Search for the cell housing the specified text and yield its (X, Y) center coordinate. 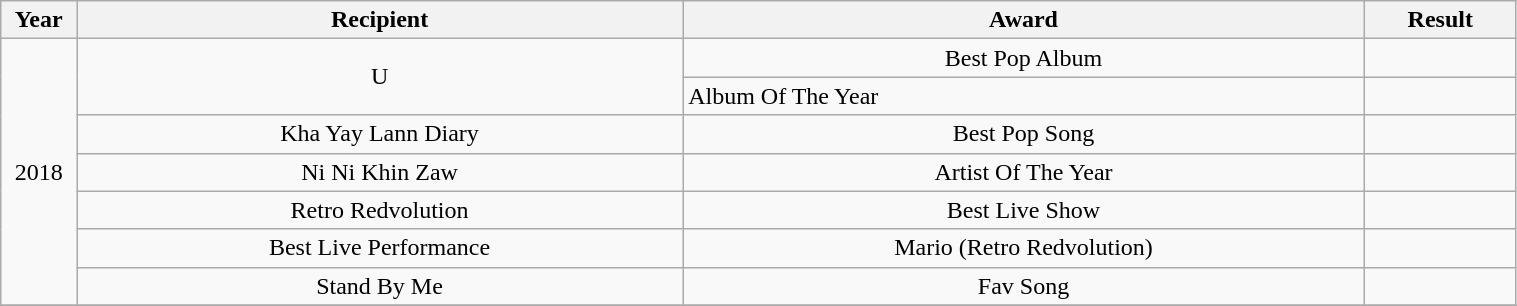
U (379, 77)
Year (39, 20)
Best Pop Song (1024, 134)
Best Pop Album (1024, 58)
Recipient (379, 20)
Fav Song (1024, 286)
Stand By Me (379, 286)
Award (1024, 20)
Album Of The Year (1024, 96)
Retro Redvolution (379, 210)
Artist Of The Year (1024, 172)
2018 (39, 172)
Best Live Performance (379, 248)
Ni Ni Khin Zaw (379, 172)
Result (1440, 20)
Best Live Show (1024, 210)
Kha Yay Lann Diary (379, 134)
Mario (Retro Redvolution) (1024, 248)
